Pinpoint the cell where the given text exists, returning its [x, y] midpoint coordinate. 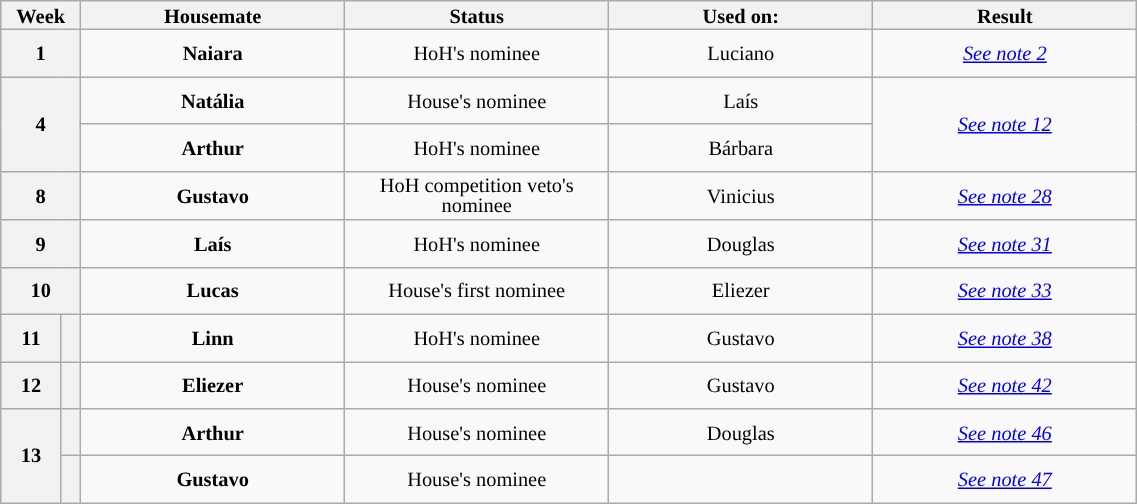
See note 47 [1005, 478]
Bárbara [741, 148]
Linn [213, 338]
8 [41, 196]
HoH competition veto's nominee [477, 196]
See note 46 [1005, 432]
Status [477, 14]
House's first nominee [477, 290]
12 [31, 384]
See note 38 [1005, 338]
4 [41, 124]
10 [41, 290]
See note 28 [1005, 196]
Result [1005, 14]
Luciano [741, 54]
See note 12 [1005, 124]
See note 2 [1005, 54]
See note 31 [1005, 244]
Used on: [741, 14]
13 [31, 455]
Lucas [213, 290]
Housemate [213, 14]
Naiara [213, 54]
See note 42 [1005, 384]
Vinicius [741, 196]
9 [41, 244]
11 [31, 338]
Natália [213, 100]
Week [41, 14]
1 [41, 54]
See note 33 [1005, 290]
